Search for the cell housing the specified text and yield its (X, Y) center coordinate. 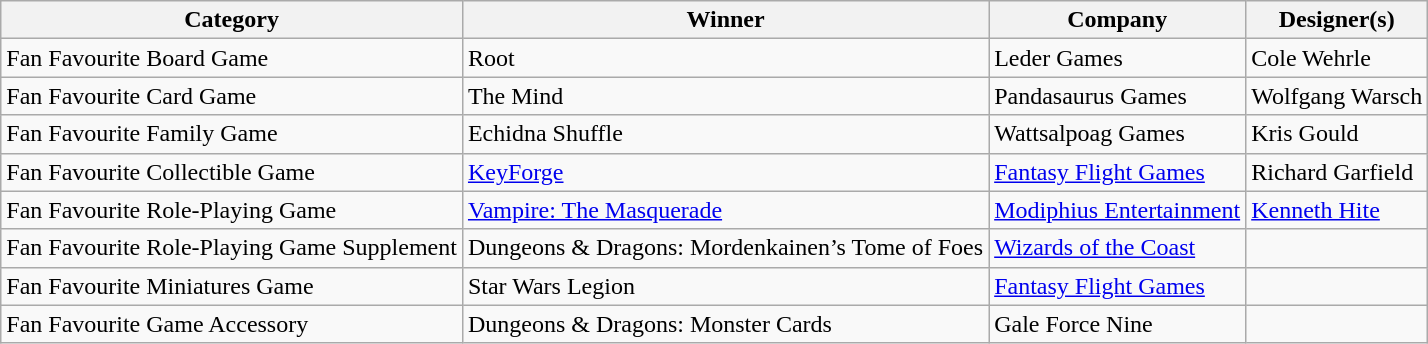
Pandasaurus Games (1118, 96)
Star Wars Legion (725, 286)
Gale Force Nine (1118, 324)
Kris Gould (1337, 134)
Wolfgang Warsch (1337, 96)
KeyForge (725, 172)
Dungeons & Dragons: Monster Cards (725, 324)
Fan Favourite Miniatures Game (232, 286)
Cole Wehrle (1337, 58)
Fan Favourite Role-Playing Game (232, 210)
Dungeons & Dragons: Mordenkainen’s Tome of Foes (725, 248)
Fan Favourite Board Game (232, 58)
Winner (725, 20)
Fan Favourite Card Game (232, 96)
Vampire: The Masquerade (725, 210)
Category (232, 20)
Kenneth Hite (1337, 210)
Fan Favourite Game Accessory (232, 324)
Leder Games (1118, 58)
Echidna Shuffle (725, 134)
Richard Garfield (1337, 172)
Fan Favourite Role-Playing Game Supplement (232, 248)
Designer(s) (1337, 20)
Wattsalpoag Games (1118, 134)
Modiphius Entertainment (1118, 210)
The Mind (725, 96)
Fan Favourite Family Game (232, 134)
Wizards of the Coast (1118, 248)
Root (725, 58)
Fan Favourite Collectible Game (232, 172)
Company (1118, 20)
